Pinpoint the cell where the given text exists, returning its (X, Y) midpoint coordinate. 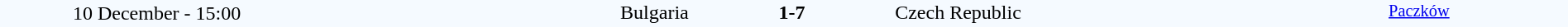
Paczków (1419, 13)
Czech Republic (1082, 12)
1-7 (791, 12)
Bulgaria (501, 12)
10 December - 15:00 (157, 13)
